Pinpoint the cell where the given text exists, returning its [x, y] midpoint coordinate. 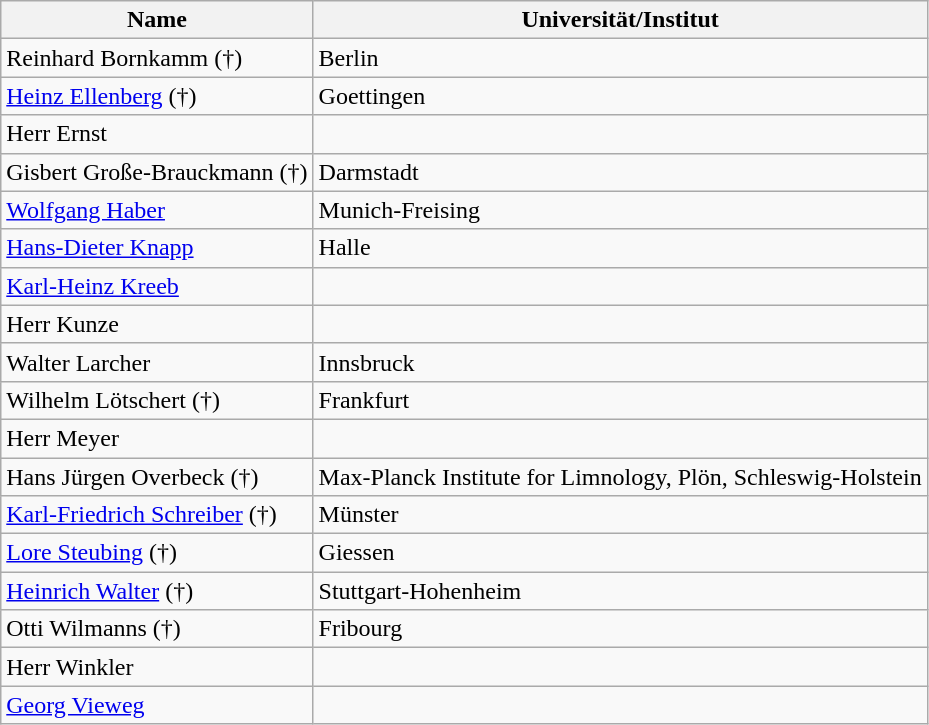
Giessen [620, 553]
Walter Larcher [157, 362]
Herr Winkler [157, 667]
Max-Planck Institute for Limnology, Plön, Schleswig-Holstein [620, 477]
Munich-Freising [620, 210]
Hans Jürgen Overbeck (†) [157, 477]
Name [157, 20]
Fribourg [620, 629]
Hans-Dieter Knapp [157, 248]
Georg Vieweg [157, 705]
Herr Ernst [157, 134]
Wilhelm Lötschert (†) [157, 400]
Gisbert Große-Brauckmann (†) [157, 172]
Lore Steubing (†) [157, 553]
Münster [620, 515]
Halle [620, 248]
Universität/Institut [620, 20]
Karl-Heinz Kreeb [157, 286]
Berlin [620, 58]
Darmstadt [620, 172]
Reinhard Bornkamm (†) [157, 58]
Otti Wilmanns (†) [157, 629]
Frankfurt [620, 400]
Innsbruck [620, 362]
Wolfgang Haber [157, 210]
Stuttgart-Hohenheim [620, 591]
Karl-Friedrich Schreiber (†) [157, 515]
Herr Kunze [157, 324]
Goettingen [620, 96]
Heinz Ellenberg (†) [157, 96]
Heinrich Walter (†) [157, 591]
Herr Meyer [157, 438]
